Identify which cell holds the provided text, then report its [x, y] central coordinate. 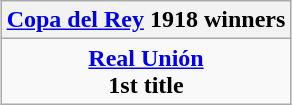
Copa del Rey 1918 winners [146, 20]
Real Unión1st title [146, 72]
